Capture the cell that displays the provided text and extract its [x, y] central coordinate. 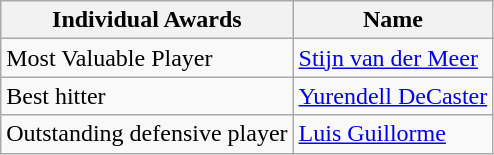
Stijn van der Meer [393, 58]
Outstanding defensive player [147, 134]
Most Valuable Player [147, 58]
Luis Guillorme [393, 134]
Yurendell DeCaster [393, 96]
Name [393, 20]
Best hitter [147, 96]
Individual Awards [147, 20]
